Provide the (x, y) coordinate of the cell's center where the given text is located.  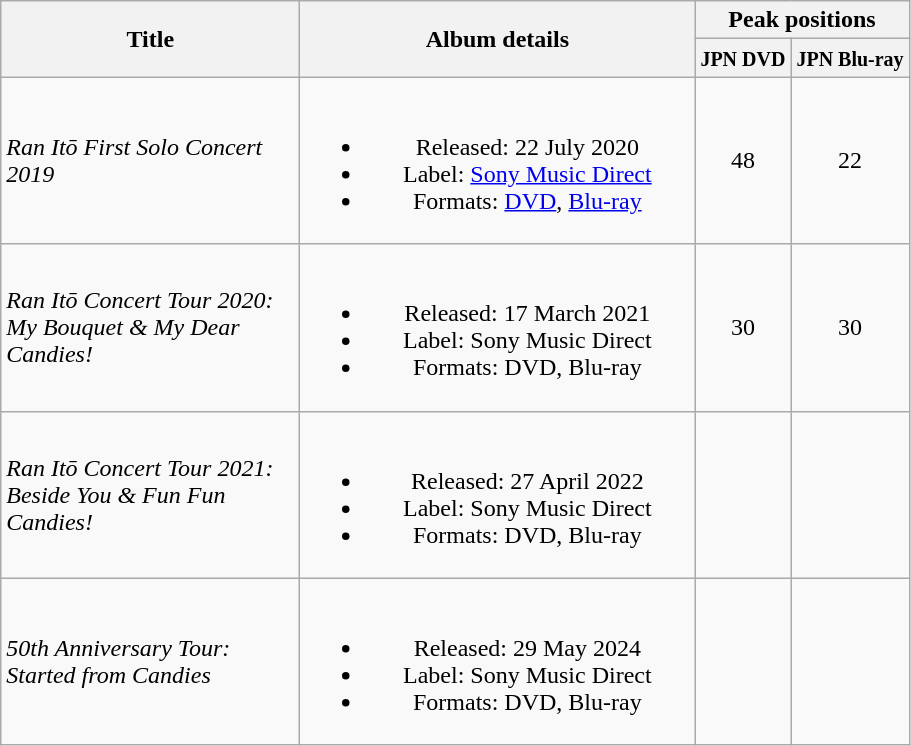
Ran Itō Concert Tour 2021: Beside You & Fun Fun Candies! (150, 494)
Released: 27 April 2022Label: Sony Music DirectFormats: DVD, Blu-ray (498, 494)
22 (850, 160)
Ran Itō Concert Tour 2020: My Bouquet & My Dear Candies! (150, 328)
Ran Itō First Solo Concert 2019 (150, 160)
Peak positions (802, 20)
48 (743, 160)
Released: 17 March 2021Label: Sony Music DirectFormats: DVD, Blu-ray (498, 328)
JPN Blu-ray (850, 58)
Released: 29 May 2024Label: Sony Music DirectFormats: DVD, Blu-ray (498, 662)
Released: 22 July 2020Label: Sony Music DirectFormats: DVD, Blu-ray (498, 160)
50th Anniversary Tour: Started from Candies (150, 662)
Title (150, 39)
JPN DVD (743, 58)
Album details (498, 39)
